Extract the (x, y) coordinate from the center of the cell holding the provided text.  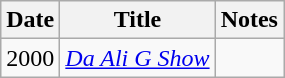
Notes (249, 20)
2000 (30, 58)
Date (30, 20)
Title (138, 20)
Da Ali G Show (138, 58)
